Pinpoint the cell where the given text exists, returning its (x, y) midpoint coordinate. 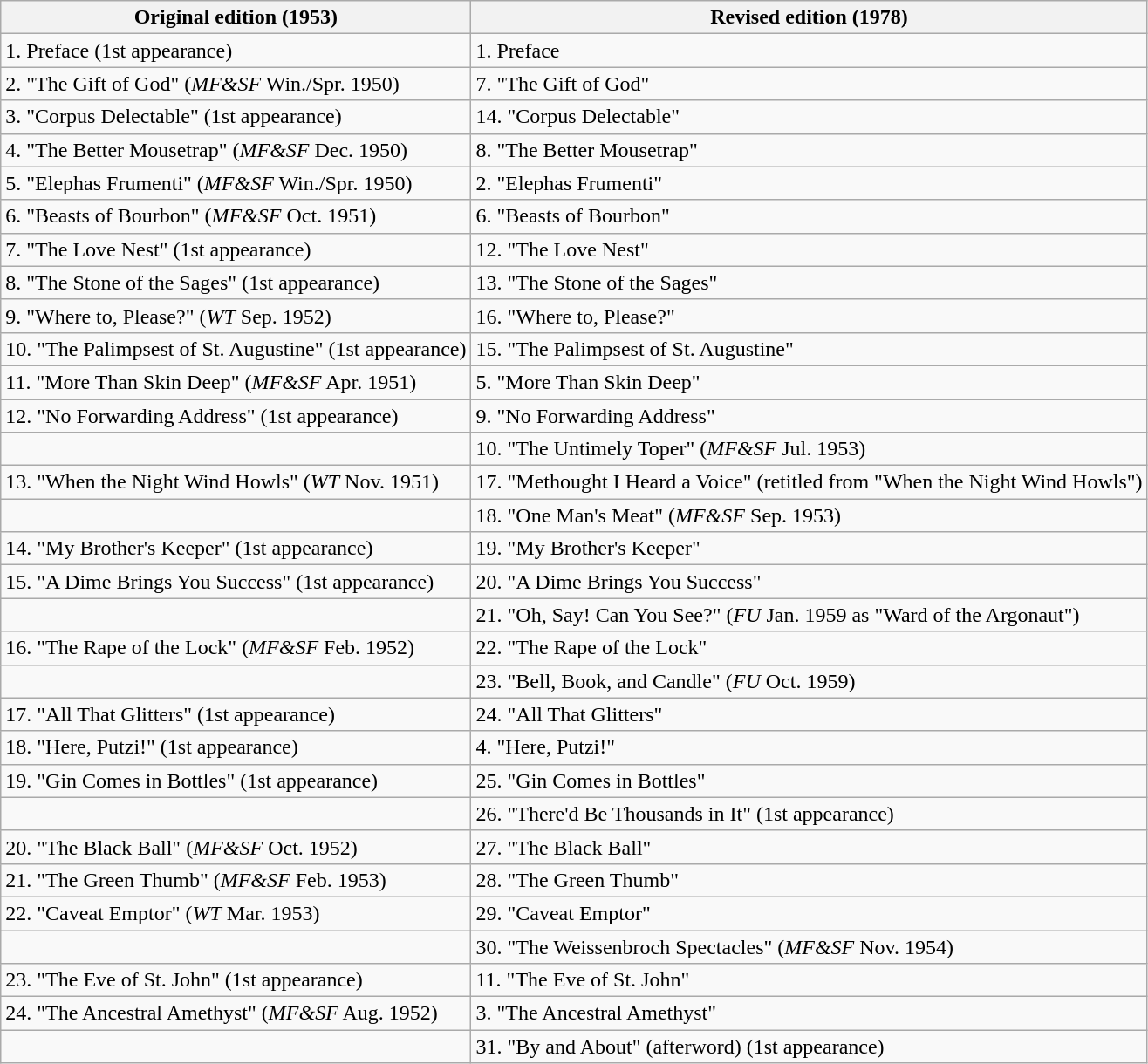
1. Preface (810, 51)
1. Preface (1st appearance) (236, 51)
10. "The Untimely Toper" (MF&SF Jul. 1953) (810, 449)
21. "Oh, Say! Can You See?" (FU Jan. 1959 as "Ward of the Argonaut") (810, 615)
18. "One Man's Meat" (MF&SF Sep. 1953) (810, 515)
4. "The Better Mousetrap" (MF&SF Dec. 1950) (236, 150)
4. "Here, Putzi!" (810, 747)
2. "Elephas Frumenti" (810, 183)
Revised edition (1978) (810, 17)
9. "No Forwarding Address" (810, 416)
8. "The Stone of the Sages" (1st appearance) (236, 283)
11. "The Eve of St. John" (810, 980)
20. "The Black Ball" (MF&SF Oct. 1952) (236, 847)
27. "The Black Ball" (810, 847)
22. "Caveat Emptor" (WT Mar. 1953) (236, 913)
12. "No Forwarding Address" (1st appearance) (236, 416)
11. "More Than Skin Deep" (MF&SF Apr. 1951) (236, 382)
15. "A Dime Brings You Success" (1st appearance) (236, 582)
24. "The Ancestral Amethyst" (MF&SF Aug. 1952) (236, 1013)
19. "Gin Comes in Bottles" (1st appearance) (236, 781)
18. "Here, Putzi!" (1st appearance) (236, 747)
16. "Where to, Please?" (810, 316)
12. "The Love Nest" (810, 249)
24. "All That Glitters" (810, 714)
25. "Gin Comes in Bottles" (810, 781)
14. "My Brother's Keeper" (1st appearance) (236, 549)
7. "The Love Nest" (1st appearance) (236, 249)
31. "By and About" (afterword) (1st appearance) (810, 1047)
13. "The Stone of the Sages" (810, 283)
30. "The Weissenbroch Spectacles" (MF&SF Nov. 1954) (810, 946)
13. "When the Night Wind Howls" (WT Nov. 1951) (236, 482)
3. "Corpus Delectable" (1st appearance) (236, 117)
26. "There'd Be Thousands in It" (1st appearance) (810, 814)
7. "The Gift of God" (810, 84)
19. "My Brother's Keeper" (810, 549)
17. "All That Glitters" (1st appearance) (236, 714)
15. "The Palimpsest of St. Augustine" (810, 349)
2. "The Gift of God" (MF&SF Win./Spr. 1950) (236, 84)
16. "The Rape of the Lock" (MF&SF Feb. 1952) (236, 648)
3. "The Ancestral Amethyst" (810, 1013)
6. "Beasts of Bourbon" (MF&SF Oct. 1951) (236, 216)
22. "The Rape of the Lock" (810, 648)
28. "The Green Thumb" (810, 880)
21. "The Green Thumb" (MF&SF Feb. 1953) (236, 880)
8. "The Better Mousetrap" (810, 150)
10. "The Palimpsest of St. Augustine" (1st appearance) (236, 349)
29. "Caveat Emptor" (810, 913)
9. "Where to, Please?" (WT Sep. 1952) (236, 316)
14. "Corpus Delectable" (810, 117)
Original edition (1953) (236, 17)
20. "A Dime Brings You Success" (810, 582)
23. "The Eve of St. John" (1st appearance) (236, 980)
17. "Methought I Heard a Voice" (retitled from "When the Night Wind Howls") (810, 482)
5. "Elephas Frumenti" (MF&SF Win./Spr. 1950) (236, 183)
5. "More Than Skin Deep" (810, 382)
6. "Beasts of Bourbon" (810, 216)
23. "Bell, Book, and Candle" (FU Oct. 1959) (810, 681)
